Extract the [X, Y] coordinate from the center of the cell holding the provided text.  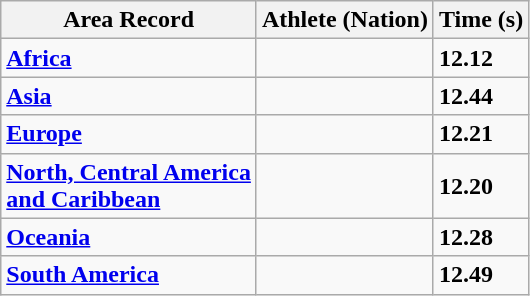
North, Central Americaand Caribbean [129, 186]
12.49 [480, 275]
Area Record [129, 20]
12.12 [480, 58]
Europe [129, 134]
Asia [129, 96]
12.28 [480, 237]
Africa [129, 58]
12.44 [480, 96]
Athlete (Nation) [344, 20]
12.21 [480, 134]
Oceania [129, 237]
South America [129, 275]
Time (s) [480, 20]
12.20 [480, 186]
